Output the [X, Y] coordinate of the center of the cell containing the given text.  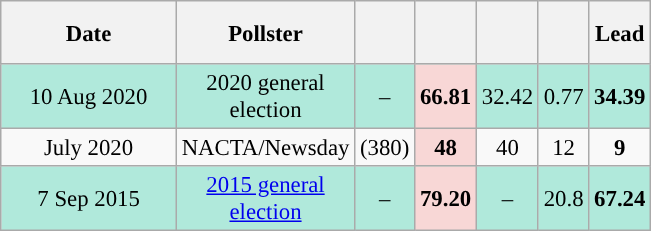
2020 general election [265, 96]
Date [89, 32]
NACTA/Newsday [265, 148]
2015 general election [265, 198]
(380) [385, 148]
July 2020 [89, 148]
7 Sep 2015 [89, 198]
9 [620, 148]
Pollster [265, 32]
20.8 [563, 198]
0.77 [563, 96]
79.20 [446, 198]
12 [563, 148]
32.42 [508, 96]
48 [446, 148]
10 Aug 2020 [89, 96]
40 [508, 148]
66.81 [446, 96]
34.39 [620, 96]
Lead [620, 32]
67.24 [620, 198]
